Identify which cell holds the provided text, then report its (x, y) central coordinate. 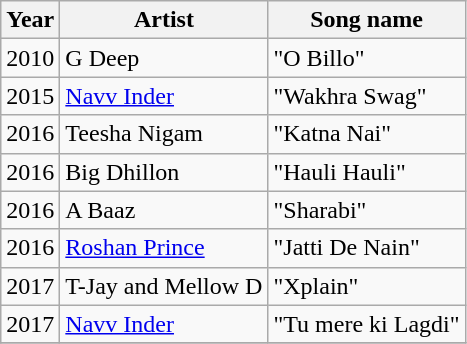
"O Billo" (366, 58)
Big Dhillon (164, 172)
Year (30, 20)
Song name (366, 20)
Artist (164, 20)
"Xplain" (366, 286)
"Hauli Hauli" (366, 172)
T-Jay and Mellow D (164, 286)
2015 (30, 96)
"Sharabi" (366, 210)
A Baaz (164, 210)
"Wakhra Swag" (366, 96)
Teesha Nigam (164, 134)
"Tu mere ki Lagdi" (366, 324)
2010 (30, 58)
G Deep (164, 58)
"Jatti De Nain" (366, 248)
Roshan Prince (164, 248)
"Katna Nai" (366, 134)
